Return the (X, Y) coordinate for the center point of the cell that contains the specified text.  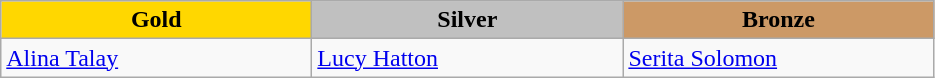
Gold (156, 20)
Lucy Hatton (468, 58)
Silver (468, 20)
Bronze (778, 20)
Serita Solomon (778, 58)
Alina Talay (156, 58)
